Determine the [x, y] coordinate at the center of the cell enclosing the given text.  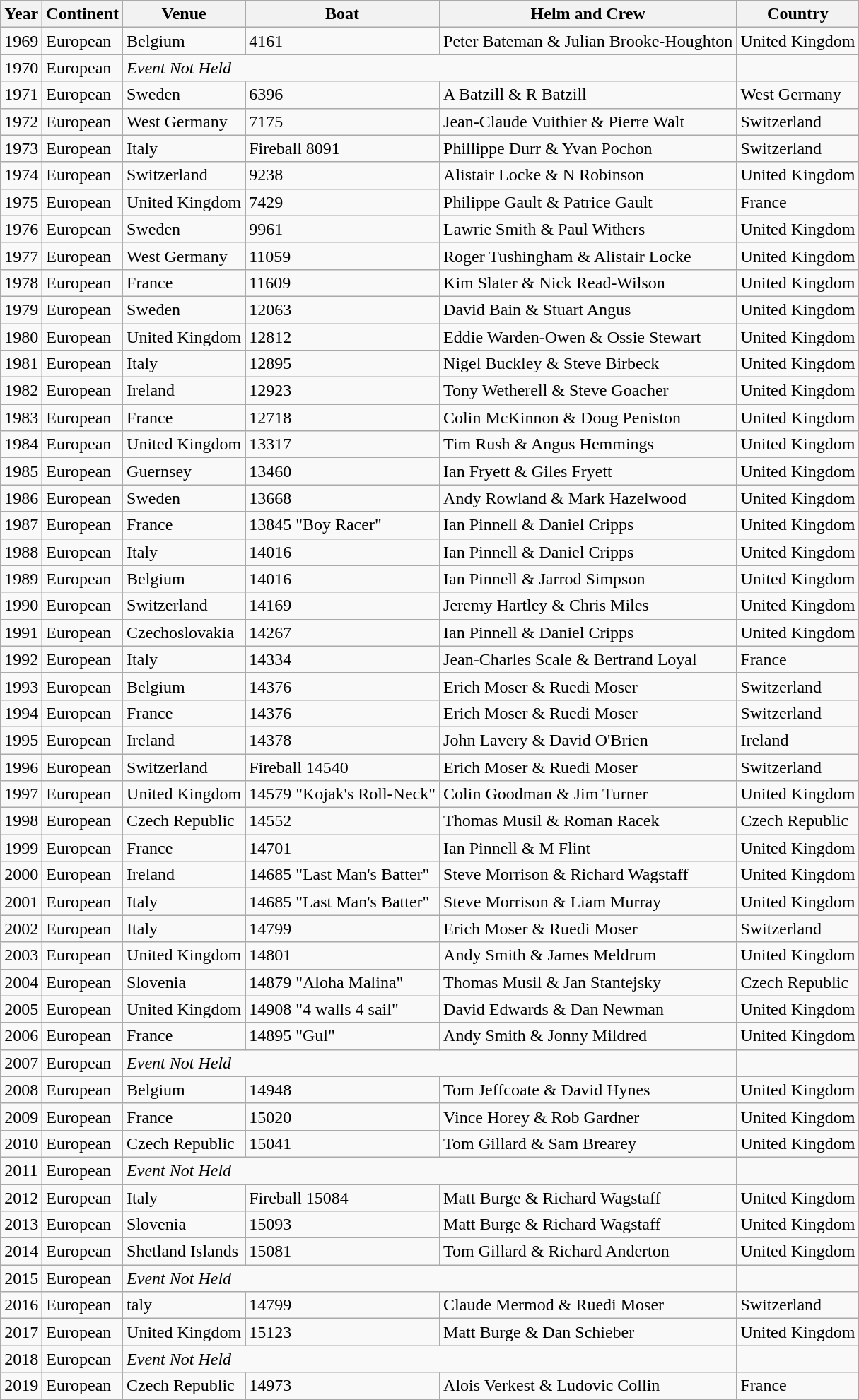
14169 [342, 606]
13845 "Boy Racer" [342, 525]
2018 [21, 1359]
Fireball 15084 [342, 1198]
1984 [21, 445]
A Batzill & R Batzill [588, 95]
1985 [21, 471]
1972 [21, 122]
15041 [342, 1143]
Venue [184, 14]
2009 [21, 1117]
Ian Fryett & Giles Fryett [588, 471]
Phillippe Durr & Yvan Pochon [588, 148]
Nigel Buckley & Steve Birbeck [588, 364]
14948 [342, 1090]
1997 [21, 794]
14895 "Gul" [342, 1036]
Eddie Warden-Owen & Ossie Stewart [588, 337]
14552 [342, 821]
11059 [342, 256]
Colin McKinnon & Doug Peniston [588, 418]
Ian Pinnell & M Flint [588, 848]
Claude Mermod & Ruedi Moser [588, 1305]
1993 [21, 686]
14801 [342, 955]
Steve Morrison & Richard Wagstaff [588, 875]
2016 [21, 1305]
14579 "Kojak's Roll-Neck" [342, 794]
14378 [342, 740]
Roger Tushingham & Alistair Locke [588, 256]
1970 [21, 68]
14908 "4 walls 4 sail" [342, 1009]
1973 [21, 148]
2005 [21, 1009]
David Bain & Stuart Angus [588, 310]
1974 [21, 175]
1979 [21, 310]
Fireball 8091 [342, 148]
2003 [21, 955]
1987 [21, 525]
13460 [342, 471]
12923 [342, 391]
14334 [342, 659]
2004 [21, 982]
1998 [21, 821]
Andy Rowland & Mark Hazelwood [588, 498]
12718 [342, 418]
Philippe Gault & Patrice Gault [588, 202]
7429 [342, 202]
Tony Wetherell & Steve Goacher [588, 391]
2012 [21, 1198]
9238 [342, 175]
12063 [342, 310]
Andy Smith & James Meldrum [588, 955]
1990 [21, 606]
13668 [342, 498]
1971 [21, 95]
Thomas Musil & Jan Stantejsky [588, 982]
2015 [21, 1278]
2000 [21, 875]
1989 [21, 579]
7175 [342, 122]
9961 [342, 229]
1991 [21, 633]
12895 [342, 364]
14267 [342, 633]
15081 [342, 1252]
15123 [342, 1332]
2019 [21, 1386]
Colin Goodman & Jim Turner [588, 794]
Shetland Islands [184, 1252]
2001 [21, 902]
Peter Bateman & Julian Brooke-Houghton [588, 41]
1988 [21, 552]
14973 [342, 1386]
2006 [21, 1036]
David Edwards & Dan Newman [588, 1009]
1986 [21, 498]
4161 [342, 41]
1977 [21, 256]
Steve Morrison & Liam Murray [588, 902]
Czechoslovakia [184, 633]
15093 [342, 1225]
1969 [21, 41]
1980 [21, 337]
Country [797, 14]
Kim Slater & Nick Read-Wilson [588, 283]
Andy Smith & Jonny Mildred [588, 1036]
2010 [21, 1143]
2014 [21, 1252]
Year [21, 14]
Jeremy Hartley & Chris Miles [588, 606]
11609 [342, 283]
2008 [21, 1090]
2002 [21, 929]
Alois Verkest & Ludovic Collin [588, 1386]
12812 [342, 337]
Helm and Crew [588, 14]
Vince Horey & Rob Gardner [588, 1117]
1992 [21, 659]
2017 [21, 1332]
1978 [21, 283]
2007 [21, 1063]
13317 [342, 445]
John Lavery & David O'Brien [588, 740]
1983 [21, 418]
Ian Pinnell & Jarrod Simpson [588, 579]
Tom Gillard & Richard Anderton [588, 1252]
6396 [342, 95]
Continent [83, 14]
1976 [21, 229]
1996 [21, 767]
2011 [21, 1170]
1981 [21, 364]
Lawrie Smith & Paul Withers [588, 229]
Fireball 14540 [342, 767]
1994 [21, 713]
14879 "Aloha Malina" [342, 982]
Jean-Charles Scale & Bertrand Loyal [588, 659]
1995 [21, 740]
Alistair Locke & N Robinson [588, 175]
Thomas Musil & Roman Racek [588, 821]
1975 [21, 202]
1982 [21, 391]
15020 [342, 1117]
Jean-Claude Vuithier & Pierre Walt [588, 122]
Tom Jeffcoate & David Hynes [588, 1090]
Tom Gillard & Sam Brearey [588, 1143]
1999 [21, 848]
Matt Burge & Dan Schieber [588, 1332]
Tim Rush & Angus Hemmings [588, 445]
2013 [21, 1225]
Boat [342, 14]
Guernsey [184, 471]
taly [184, 1305]
14701 [342, 848]
